Locate the cell with the specified text and output its (X, Y) center coordinate. 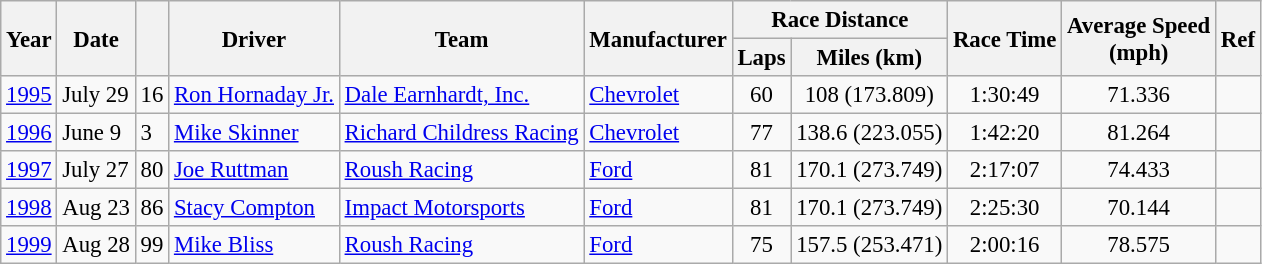
July 29 (96, 95)
1995 (29, 95)
71.336 (1139, 95)
Dale Earnhardt, Inc. (462, 95)
Date (96, 38)
2:00:16 (1005, 245)
86 (152, 208)
1998 (29, 208)
2:17:07 (1005, 170)
3 (152, 133)
Ref (1238, 38)
Impact Motorsports (462, 208)
Stacy Compton (254, 208)
Richard Childress Racing (462, 133)
78.575 (1139, 245)
60 (762, 95)
1996 (29, 133)
Joe Ruttman (254, 170)
1999 (29, 245)
Laps (762, 58)
1:42:20 (1005, 133)
Manufacturer (658, 38)
Year (29, 38)
1997 (29, 170)
Team (462, 38)
Race Distance (840, 20)
77 (762, 133)
June 9 (96, 133)
138.6 (223.055) (870, 133)
74.433 (1139, 170)
Driver (254, 38)
Race Time (1005, 38)
108 (173.809) (870, 95)
75 (762, 245)
Ron Hornaday Jr. (254, 95)
1:30:49 (1005, 95)
Average Speed(mph) (1139, 38)
16 (152, 95)
2:25:30 (1005, 208)
Miles (km) (870, 58)
99 (152, 245)
70.144 (1139, 208)
80 (152, 170)
157.5 (253.471) (870, 245)
July 27 (96, 170)
Mike Skinner (254, 133)
Aug 23 (96, 208)
Mike Bliss (254, 245)
81.264 (1139, 133)
Aug 28 (96, 245)
